From the cell containing the given text, extract its center point as [x, y] coordinate. 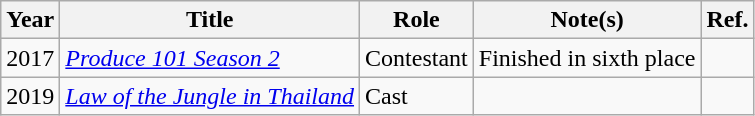
Year [30, 20]
2019 [30, 96]
Title [210, 20]
Finished in sixth place [587, 58]
Produce 101 Season 2 [210, 58]
Contestant [417, 58]
Ref. [728, 20]
Law of the Jungle in Thailand [210, 96]
Cast [417, 96]
Role [417, 20]
Note(s) [587, 20]
2017 [30, 58]
